Search for the cell housing the specified text and yield its (x, y) center coordinate. 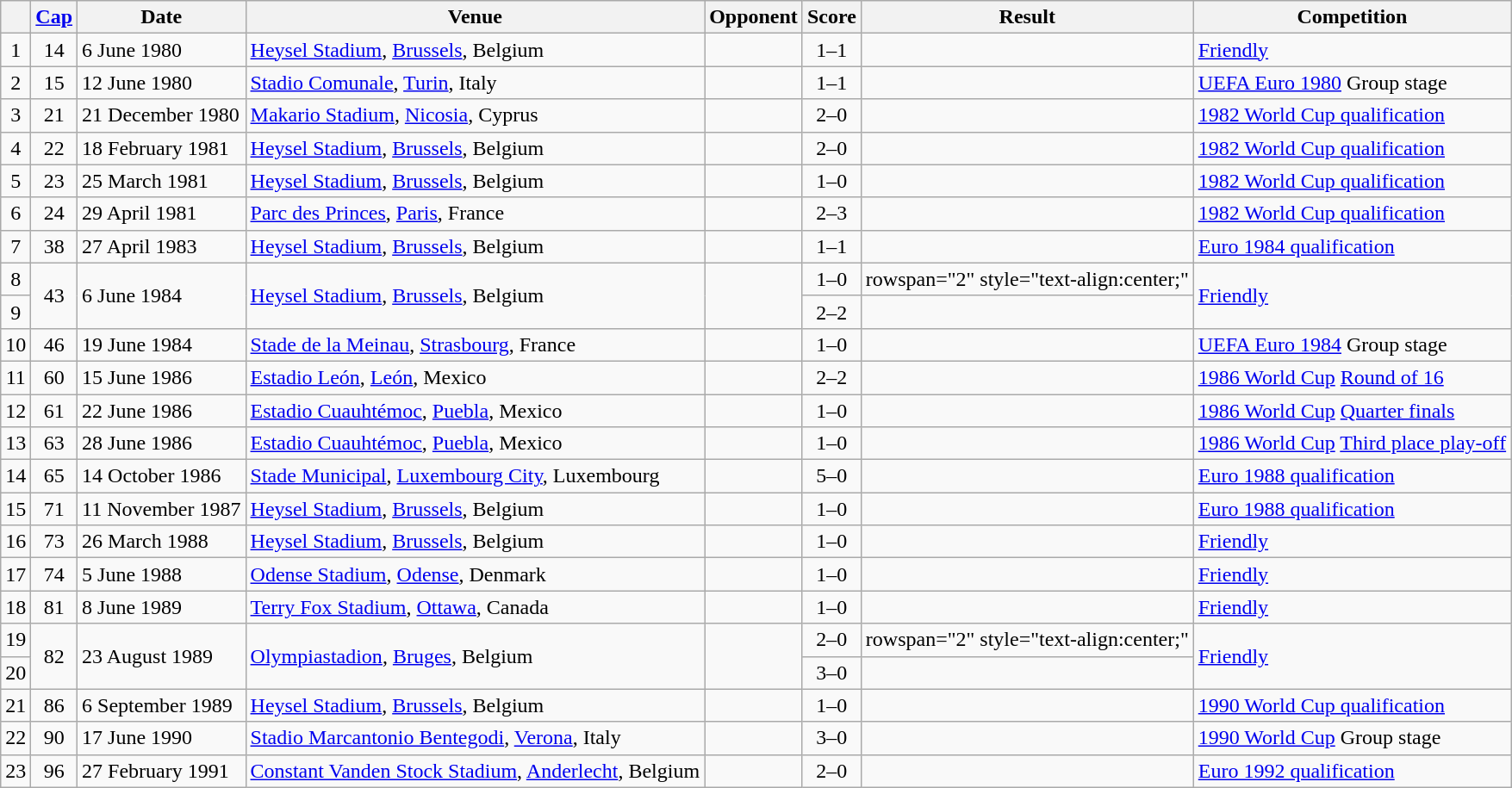
14 October 1986 (162, 476)
Olympiastadion, Bruges, Belgium (476, 656)
25 March 1981 (162, 181)
Stadio Comunale, Turin, Italy (476, 83)
6 June 1984 (162, 295)
26 March 1988 (162, 542)
82 (54, 656)
96 (54, 771)
23 August 1989 (162, 656)
74 (54, 574)
4 (16, 148)
Venue (476, 17)
Opponent (754, 17)
63 (54, 444)
18 (16, 607)
Euro 1984 qualification (1352, 246)
5 (16, 181)
28 June 1986 (162, 444)
86 (54, 705)
61 (54, 411)
12 June 1980 (162, 83)
5 June 1988 (162, 574)
Constant Vanden Stock Stadium, Anderlecht, Belgium (476, 771)
11 November 1987 (162, 509)
1 (16, 50)
Makario Stadium, Nicosia, Cyprus (476, 115)
22 June 1986 (162, 411)
6 June 1980 (162, 50)
18 February 1981 (162, 148)
60 (54, 377)
7 (16, 246)
1990 World Cup qualification (1352, 705)
UEFA Euro 1980 Group stage (1352, 83)
8 (16, 279)
12 (16, 411)
6 (16, 214)
29 April 1981 (162, 214)
1990 World Cup Group stage (1352, 738)
Stade Municipal, Luxembourg City, Luxembourg (476, 476)
1986 World Cup Quarter finals (1352, 411)
17 June 1990 (162, 738)
2 (16, 83)
Parc des Princes, Paris, France (476, 214)
19 (16, 640)
Date (162, 17)
6 September 1989 (162, 705)
8 June 1989 (162, 607)
1986 World Cup Round of 16 (1352, 377)
73 (54, 542)
Competition (1352, 17)
27 April 1983 (162, 246)
38 (54, 246)
19 June 1984 (162, 344)
Score (831, 17)
10 (16, 344)
Result (1027, 17)
3 (16, 115)
Stade de la Meinau, Strasbourg, France (476, 344)
24 (54, 214)
21 December 1980 (162, 115)
Estadio León, León, Mexico (476, 377)
1986 World Cup Third place play-off (1352, 444)
71 (54, 509)
Stadio Marcantonio Bentegodi, Verona, Italy (476, 738)
17 (16, 574)
9 (16, 312)
11 (16, 377)
65 (54, 476)
16 (16, 542)
27 February 1991 (162, 771)
81 (54, 607)
Terry Fox Stadium, Ottawa, Canada (476, 607)
13 (16, 444)
UEFA Euro 1984 Group stage (1352, 344)
15 June 1986 (162, 377)
90 (54, 738)
2–3 (831, 214)
Euro 1992 qualification (1352, 771)
5–0 (831, 476)
Cap (54, 17)
46 (54, 344)
43 (54, 295)
Odense Stadium, Odense, Denmark (476, 574)
20 (16, 673)
